Scan for the cell matching the given text and deliver its [X, Y] coordinate at center. 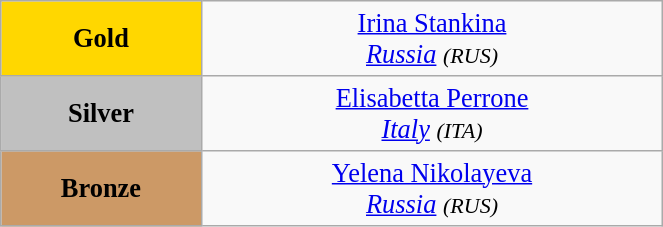
Silver [101, 112]
Gold [101, 38]
Bronze [101, 188]
Elisabetta PerroneItaly (ITA) [432, 112]
Yelena NikolayevaRussia (RUS) [432, 188]
Irina StankinaRussia (RUS) [432, 38]
